Return (x, y) of the center of cell containing provided text 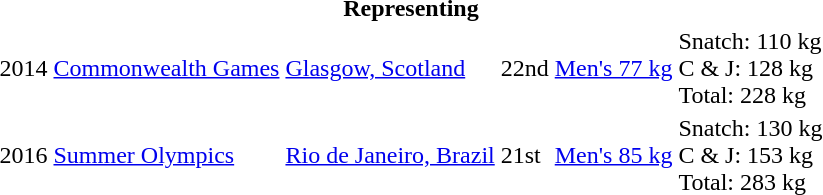
Commonwealth Games (166, 68)
Men's 77 kg (614, 68)
Glasgow, Scotland (390, 68)
22nd (524, 68)
